Locate the cell with the specified text and output its (X, Y) center coordinate. 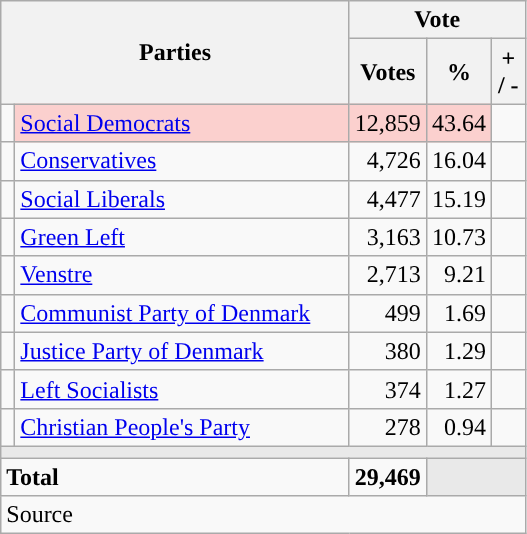
Venstre (182, 275)
380 (388, 351)
16.04 (458, 161)
Social Democrats (182, 123)
Left Socialists (182, 389)
0.94 (458, 427)
29,469 (388, 477)
Justice Party of Denmark (182, 351)
4,726 (388, 161)
% (458, 72)
1.29 (458, 351)
Christian People's Party (182, 427)
Source (263, 515)
+ / - (508, 72)
12,859 (388, 123)
Parties (176, 52)
9.21 (458, 275)
Votes (388, 72)
4,477 (388, 199)
2,713 (388, 275)
15.19 (458, 199)
10.73 (458, 237)
Conservatives (182, 161)
499 (388, 313)
Vote (437, 20)
Communist Party of Denmark (182, 313)
Total (176, 477)
374 (388, 389)
1.69 (458, 313)
278 (388, 427)
43.64 (458, 123)
3,163 (388, 237)
Social Liberals (182, 199)
Green Left (182, 237)
1.27 (458, 389)
